Detect which cell encompasses the target text, then output its [X, Y] center coordinate. 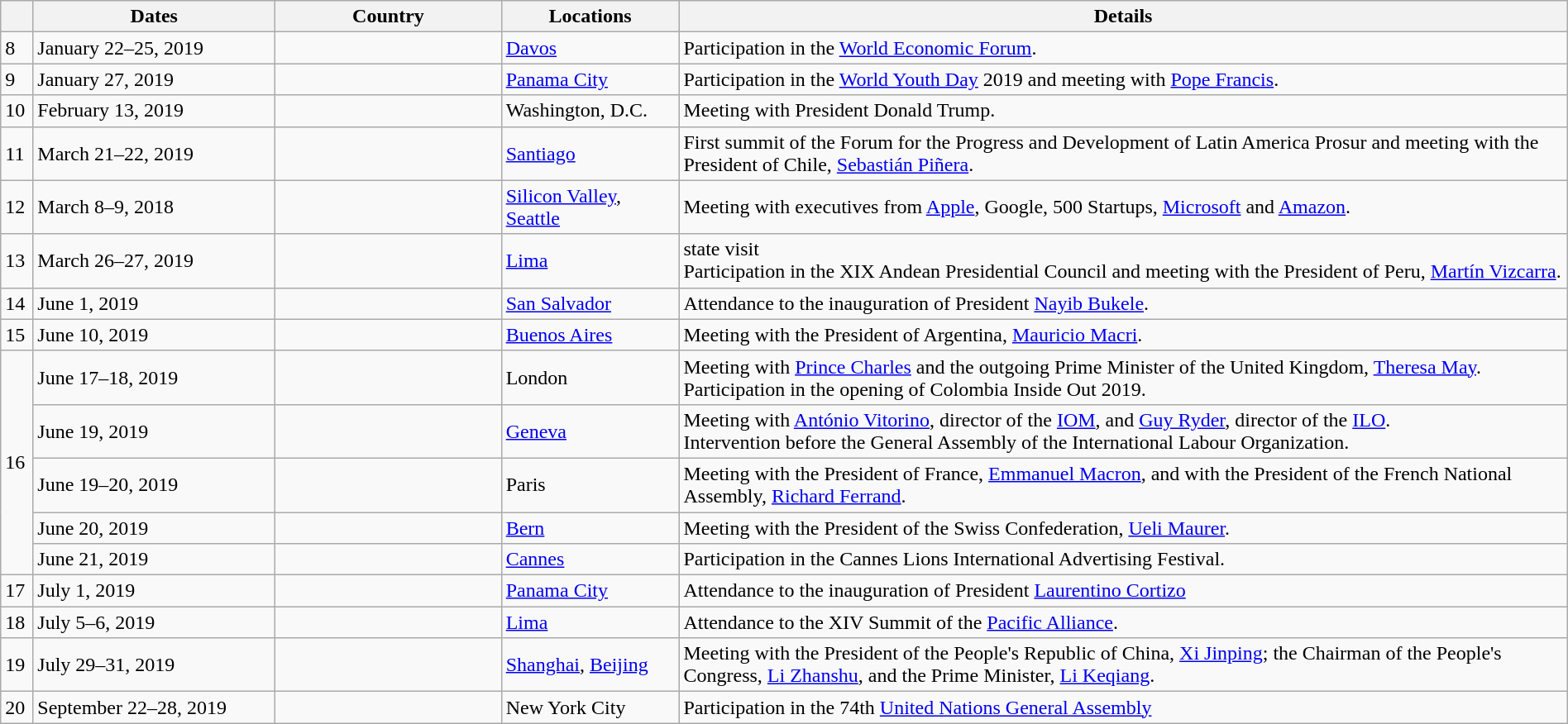
June 20, 2019 [154, 528]
20 [17, 707]
9 [17, 79]
state visitParticipation in the XIX Andean Presidential Council and meeting with the President of Peru, Martín Vizcarra. [1123, 261]
June 10, 2019 [154, 335]
11 [17, 154]
January 22–25, 2019 [154, 48]
15 [17, 335]
July 1, 2019 [154, 591]
June 19, 2019 [154, 431]
Meeting with President Donald Trump. [1123, 111]
12 [17, 207]
March 26–27, 2019 [154, 261]
14 [17, 303]
Meeting with the President of Argentina, Mauricio Macri. [1123, 335]
Shanghai, Beijing [590, 664]
18 [17, 622]
19 [17, 664]
June 17–18, 2019 [154, 377]
8 [17, 48]
Buenos Aires [590, 335]
Silicon Valley, Seattle [590, 207]
Attendance to the inauguration of President Laurentino Cortizo [1123, 591]
March 21–22, 2019 [154, 154]
Attendance to the XIV Summit of the Pacific Alliance. [1123, 622]
Participation in the Cannes Lions International Advertising Festival. [1123, 560]
New York City [590, 707]
First summit of the Forum for the Progress and Development of Latin America Prosur and meeting with the President of Chile, Sebastián Piñera. [1123, 154]
Santiago [590, 154]
San Salvador [590, 303]
13 [17, 261]
10 [17, 111]
Davos [590, 48]
Paris [590, 484]
March 8–9, 2018 [154, 207]
September 22–28, 2019 [154, 707]
Geneva [590, 431]
Participation in the World Youth Day 2019 and meeting with Pope Francis. [1123, 79]
June 19–20, 2019 [154, 484]
Bern [590, 528]
London [590, 377]
July 5–6, 2019 [154, 622]
June 1, 2019 [154, 303]
February 13, 2019 [154, 111]
Attendance to the inauguration of President Nayib Bukele. [1123, 303]
January 27, 2019 [154, 79]
Country [389, 17]
Participation in the 74th United Nations General Assembly [1123, 707]
Meeting with executives from Apple, Google, 500 Startups, Microsoft and Amazon. [1123, 207]
Washington, D.C. [590, 111]
Meeting with the President of France, Emmanuel Macron, and with the President of the French National Assembly, Richard Ferrand. [1123, 484]
Participation in the World Economic Forum. [1123, 48]
July 29–31, 2019 [154, 664]
17 [17, 591]
Locations [590, 17]
16 [17, 463]
Cannes [590, 560]
Dates [154, 17]
Details [1123, 17]
Meeting with the President of the Swiss Confederation, Ueli Maurer. [1123, 528]
June 21, 2019 [154, 560]
